Scan for the cell matching the given text and deliver its [x, y] coordinate at center. 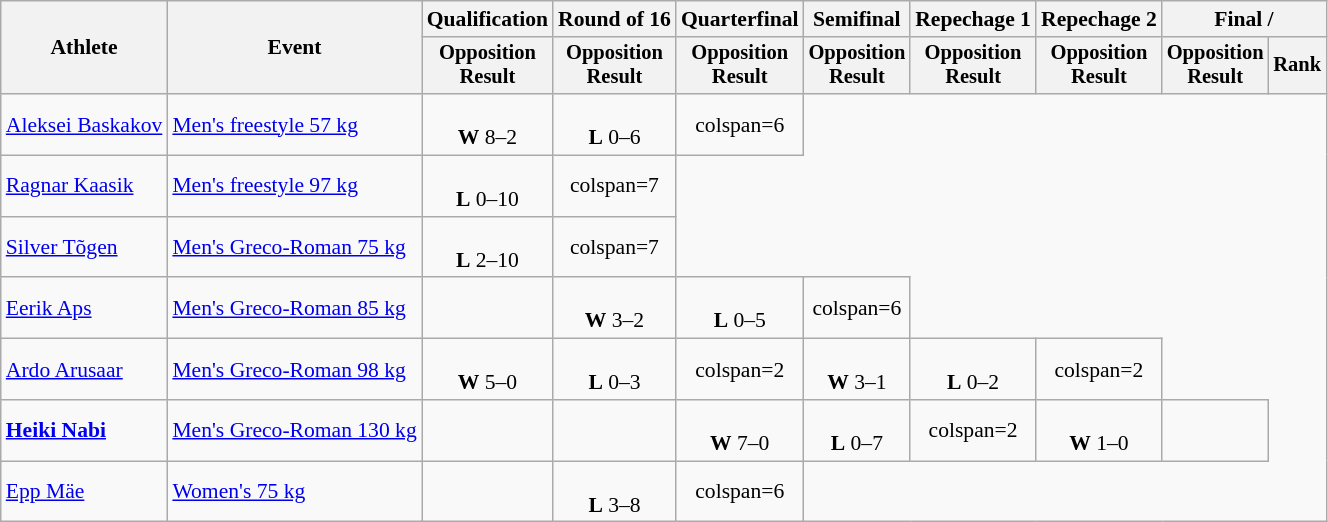
Silver Tõgen [84, 248]
L 0–2 [973, 370]
W 8–2 [488, 124]
Men's freestyle 57 kg [294, 124]
Event [294, 48]
L 2–10 [488, 248]
Men's Greco-Roman 75 kg [294, 248]
W 1–0 [1099, 430]
Rank [1297, 66]
Final / [1244, 19]
L 0–3 [614, 370]
Repechage 1 [973, 19]
Ardo Arusaar [84, 370]
Epp Mäe [84, 492]
Women's 75 kg [294, 492]
W 3–1 [858, 370]
L 3–8 [614, 492]
W 3–2 [614, 308]
Aleksei Baskakov [84, 124]
Quarterfinal [740, 19]
W 7–0 [740, 430]
L 0–5 [740, 308]
Men's Greco-Roman 130 kg [294, 430]
W 5–0 [488, 370]
Qualification [488, 19]
Ragnar Kaasik [84, 186]
Repechage 2 [1099, 19]
L 0–7 [858, 430]
Men's Greco-Roman 85 kg [294, 308]
Heiki Nabi [84, 430]
Athlete [84, 48]
Semifinal [858, 19]
Men's Greco-Roman 98 kg [294, 370]
L 0–10 [488, 186]
L 0–6 [614, 124]
Eerik Aps [84, 308]
Round of 16 [614, 19]
Men's freestyle 97 kg [294, 186]
